Provide the (x, y) coordinate of the cell's center where the given text is located.  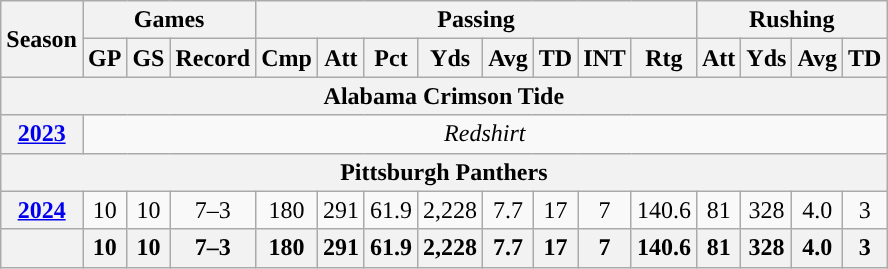
Redshirt (484, 134)
2023 (42, 134)
GS (148, 58)
Rushing (792, 20)
Alabama Crimson Tide (444, 96)
Games (168, 20)
Cmp (287, 58)
INT (605, 58)
Pct (390, 58)
Record (213, 58)
Season (42, 39)
2024 (42, 210)
Passing (476, 20)
Pittsburgh Panthers (444, 172)
Rtg (664, 58)
GP (104, 58)
